Return (x, y) of the center of cell containing provided text 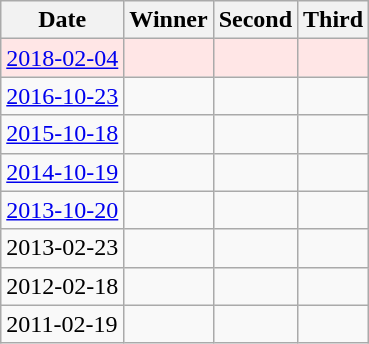
2015-10-18 (62, 134)
Winner (168, 20)
Date (62, 20)
2013-02-23 (62, 248)
2016-10-23 (62, 96)
2013-10-20 (62, 210)
2012-02-18 (62, 286)
Third (334, 20)
Second (255, 20)
2011-02-19 (62, 324)
2018-02-04 (62, 58)
2014-10-19 (62, 172)
